Identify which cell holds the provided text, then report its [X, Y] central coordinate. 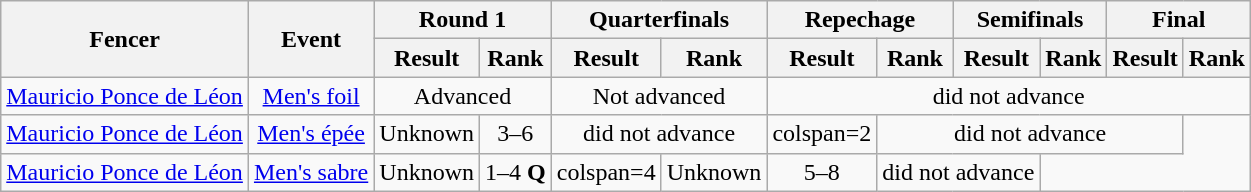
Advanced [462, 96]
Fencer [125, 39]
1–4 Q [516, 172]
Round 1 [462, 20]
Not advanced [659, 96]
5–8 [822, 172]
Semifinals [1030, 20]
3–6 [516, 134]
Event [310, 39]
Men's foil [310, 96]
colspan=4 [606, 172]
Men's sabre [310, 172]
Men's épée [310, 134]
Final [1179, 20]
Repechage [860, 20]
Quarterfinals [659, 20]
colspan=2 [822, 134]
